Capture the cell that displays the provided text and extract its [x, y] central coordinate. 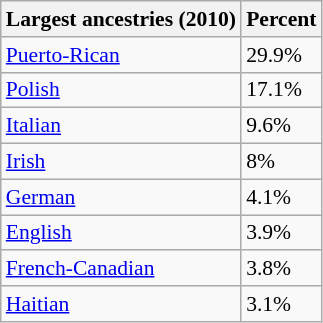
Puerto-Rican [121, 55]
9.6% [281, 126]
English [121, 233]
Irish [121, 162]
3.8% [281, 269]
French-Canadian [121, 269]
8% [281, 162]
Polish [121, 90]
German [121, 197]
3.1% [281, 304]
29.9% [281, 55]
Haitian [121, 304]
Largest ancestries (2010) [121, 19]
Italian [121, 126]
17.1% [281, 90]
3.9% [281, 233]
Percent [281, 19]
4.1% [281, 197]
